Provide the (x, y) coordinate of the cell's center where the given text is located.  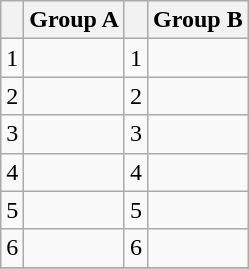
Group A (74, 20)
Group B (198, 20)
